Output the [X, Y] coordinate of the center of the cell containing the given text.  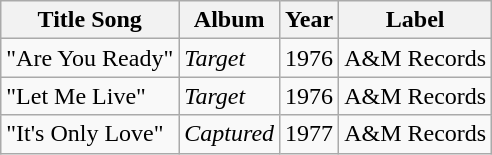
"Are You Ready" [90, 58]
"Let Me Live" [90, 96]
Label [416, 20]
1977 [310, 134]
Captured [230, 134]
Title Song [90, 20]
Album [230, 20]
Year [310, 20]
"It's Only Love" [90, 134]
